Search for the cell housing the specified text and yield its [X, Y] center coordinate. 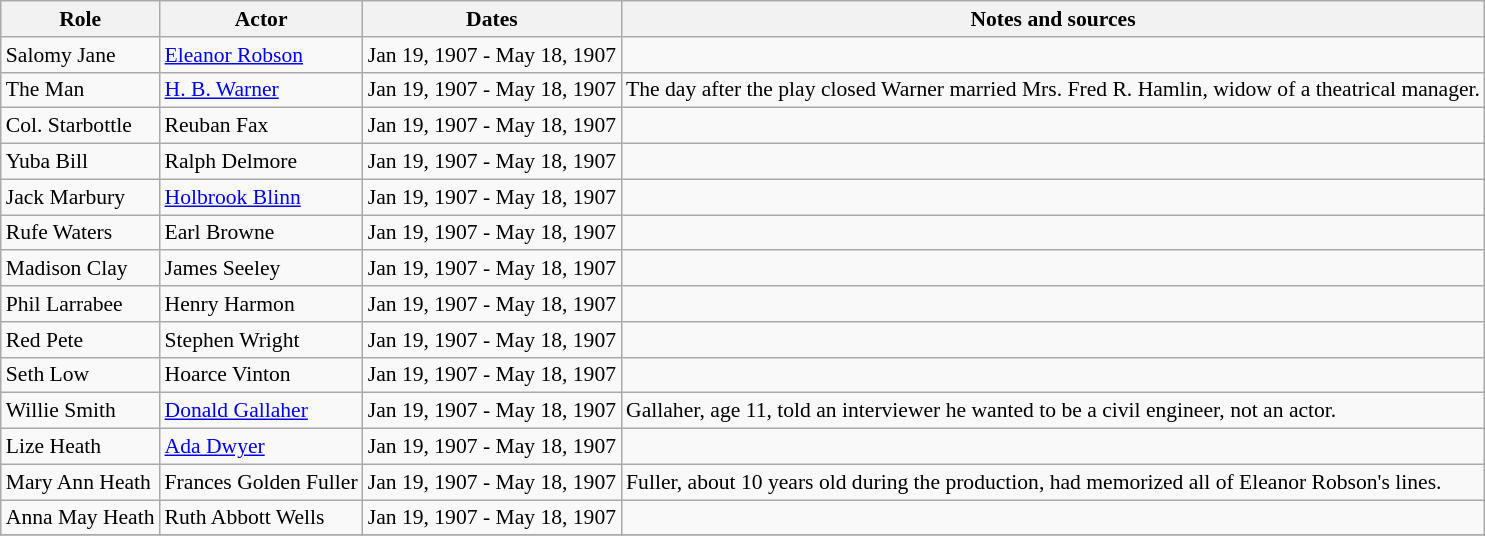
Stephen Wright [262, 340]
Eleanor Robson [262, 55]
Rufe Waters [80, 233]
Donald Gallaher [262, 411]
Phil Larrabee [80, 304]
Earl Browne [262, 233]
Ralph Delmore [262, 162]
The day after the play closed Warner married Mrs. Fred R. Hamlin, widow of a theatrical manager. [1053, 90]
Col. Starbottle [80, 126]
Madison Clay [80, 269]
Role [80, 19]
Dates [492, 19]
The Man [80, 90]
Gallaher, age 11, told an interviewer he wanted to be a civil engineer, not an actor. [1053, 411]
Lize Heath [80, 447]
H. B. Warner [262, 90]
Fuller, about 10 years old during the production, had memorized all of Eleanor Robson's lines. [1053, 482]
Red Pete [80, 340]
James Seeley [262, 269]
Jack Marbury [80, 197]
Notes and sources [1053, 19]
Henry Harmon [262, 304]
Seth Low [80, 375]
Reuban Fax [262, 126]
Ruth Abbott Wells [262, 518]
Ada Dwyer [262, 447]
Anna May Heath [80, 518]
Hoarce Vinton [262, 375]
Willie Smith [80, 411]
Salomy Jane [80, 55]
Mary Ann Heath [80, 482]
Yuba Bill [80, 162]
Frances Golden Fuller [262, 482]
Actor [262, 19]
Holbrook Blinn [262, 197]
